Identify which cell holds the provided text, then report its [x, y] central coordinate. 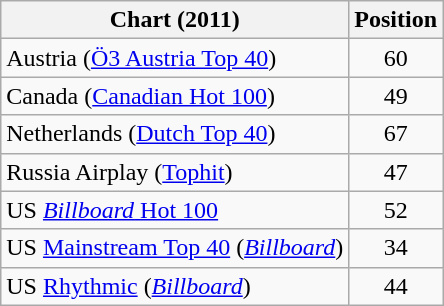
49 [396, 96]
Russia Airplay (Tophit) [175, 172]
US Mainstream Top 40 (Billboard) [175, 248]
47 [396, 172]
US Rhythmic (Billboard) [175, 286]
Netherlands (Dutch Top 40) [175, 134]
Austria (Ö3 Austria Top 40) [175, 58]
60 [396, 58]
Chart (2011) [175, 20]
44 [396, 286]
34 [396, 248]
Position [396, 20]
67 [396, 134]
US Billboard Hot 100 [175, 210]
52 [396, 210]
Canada (Canadian Hot 100) [175, 96]
